Return [x, y] of the center of cell containing provided text 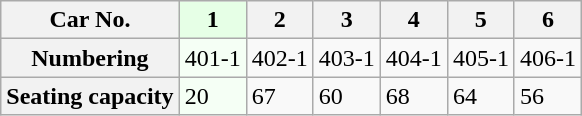
404-1 [414, 58]
Numbering [90, 58]
60 [346, 96]
4 [414, 20]
406-1 [548, 58]
Car No. [90, 20]
68 [414, 96]
20 [212, 96]
3 [346, 20]
401-1 [212, 58]
64 [480, 96]
Seating capacity [90, 96]
405-1 [480, 58]
56 [548, 96]
402-1 [280, 58]
5 [480, 20]
6 [548, 20]
1 [212, 20]
67 [280, 96]
2 [280, 20]
403-1 [346, 58]
